Provide the [x, y] coordinate of the cell's center where the given text is located.  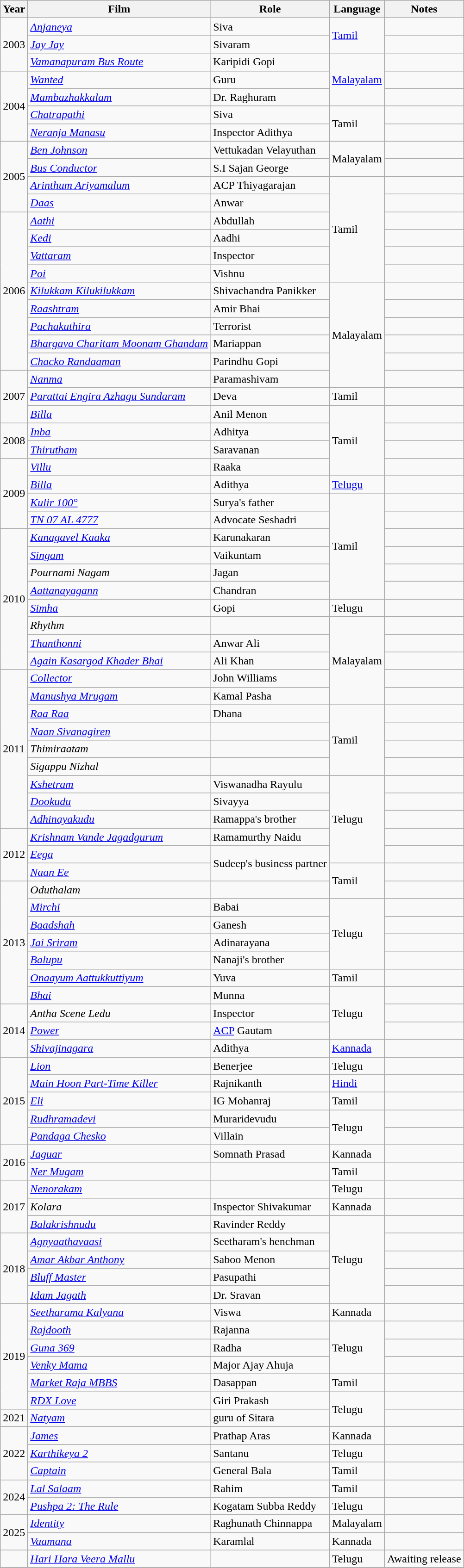
Main Hoon Part-Time Killer [119, 1084]
Idam Jagath [119, 1295]
Ramamurthy Naidu [270, 837]
Karunakaran [270, 538]
Benerjee [270, 1066]
Dhana [270, 713]
Raaka [270, 467]
Lion [119, 1066]
Kolara [119, 1207]
Kogatam Subba Reddy [270, 1506]
Raghunath Chinnappa [270, 1524]
Bus Conductor [119, 167]
Sivaram [270, 44]
Nanma [119, 379]
Parindhu Gopi [270, 361]
Pandaga Chesko [119, 1136]
Seetharama Kalyana [119, 1312]
Major Ajay Ahuja [270, 1365]
Naan Ee [119, 872]
Viswanadha Rayulu [270, 784]
2024 [14, 1497]
Pournami Nagam [119, 573]
Villu [119, 467]
2008 [14, 440]
Karthikeya 2 [119, 1453]
Hari Hara Veera Mallu [119, 1559]
Raashtram [119, 309]
Surya's father [270, 502]
Neranja Manasu [119, 132]
Viswa [270, 1312]
Mirchi [119, 907]
Deva [270, 397]
Babai [270, 907]
Advocate Seshadri [270, 520]
Rhythm [119, 626]
Raa Raa [119, 713]
2015 [14, 1101]
Giri Prakash [270, 1401]
Role [270, 9]
Amar Akbar Anthony [119, 1259]
Vaikuntam [270, 555]
2003 [14, 44]
Venky Mama [119, 1365]
Again Kasargod Khader Bhai [119, 661]
Baadshah [119, 925]
Lal Salaam [119, 1488]
Mambazhakkalam [119, 97]
2009 [14, 493]
Aattanayagann [119, 590]
Film [119, 9]
Jai Sriram [119, 942]
Poi [119, 273]
ACP Gautam [270, 1030]
Rudhramadevi [119, 1119]
Anjaneya [119, 27]
Shivachandra Panikker [270, 291]
Antha Scene Ledu [119, 1013]
2017 [14, 1207]
Wanted [119, 80]
Pachakuthira [119, 326]
Sigappu Nizhal [119, 766]
Ali Khan [270, 661]
Eli [119, 1101]
Bhai [119, 995]
Identity [119, 1524]
Balupu [119, 960]
Collector [119, 678]
Krishnam Vande Jagadgurum [119, 837]
Vishnu [270, 273]
Rajanna [270, 1330]
IG Mohanraj [270, 1101]
Natyam [119, 1418]
Mariappan [270, 344]
2022 [14, 1453]
Nanaji's brother [270, 960]
Chandran [270, 590]
Karamlal [270, 1541]
Anil Menon [270, 414]
James [119, 1436]
Vattaram [119, 256]
2019 [14, 1356]
Somnath Prasad [270, 1154]
2021 [14, 1418]
Sivayya [270, 802]
Rahim [270, 1488]
Rajnikanth [270, 1084]
Daas [119, 203]
Hindi [357, 1084]
Singam [119, 555]
Karipidi Gopi [270, 62]
Rajdooth [119, 1330]
Anwar Ali [270, 643]
Dr. Sravan [270, 1295]
Inba [119, 432]
Yuva [270, 978]
Captain [119, 1471]
Thanthonni [119, 643]
Amir Bhai [270, 309]
Abdullah [270, 221]
2007 [14, 397]
Aathi [119, 221]
Shivajinagara [119, 1048]
Nenorakam [119, 1189]
Sudeep's business partner [270, 863]
Manushya Mrugam [119, 696]
Chacko Randaaman [119, 361]
Notes [424, 9]
Vamanapuram Bus Route [119, 62]
Kanagavel Kaaka [119, 538]
Kshetram [119, 784]
Year [14, 9]
Inspector Shivakumar [270, 1207]
Jay Jay [119, 44]
2005 [14, 176]
Adinarayana [270, 942]
Vaamana [119, 1541]
2010 [14, 599]
Santanu [270, 1453]
Awaiting release [424, 1559]
Ravinder Reddy [270, 1224]
Power [119, 1030]
Eega [119, 855]
Dookudu [119, 802]
Dasappan [270, 1383]
Ner Mugam [119, 1171]
Aadhi [270, 238]
Inspector Adithya [270, 132]
Kamal Pasha [270, 696]
Thimiraatam [119, 749]
Arinthum Ariyamalum [119, 185]
Kilukkam Kilukilukkam [119, 291]
Thirutham [119, 449]
Dr. Raghuram [270, 97]
General Bala [270, 1471]
Adhitya [270, 432]
Bluff Master [119, 1277]
Ben Johnson [119, 150]
Kedi [119, 238]
Terrorist [270, 326]
Agnyaathavaasi [119, 1242]
Jagan [270, 573]
Muraridevudu [270, 1119]
Gopi [270, 608]
TN 07 AL 4777 [119, 520]
2018 [14, 1268]
RDX Love [119, 1401]
Anwar [270, 203]
2012 [14, 855]
Naan Sivanagiren [119, 731]
2004 [14, 106]
2016 [14, 1163]
Vettukadan Velayuthan [270, 150]
Simha [119, 608]
Jaguar [119, 1154]
Paramashivam [270, 379]
guru of Sitara [270, 1418]
2013 [14, 942]
Prathap Aras [270, 1436]
Parattai Engira Azhagu Sundaram [119, 397]
Pushpa 2: The Rule [119, 1506]
Market Raja MBBS [119, 1383]
Balakrishnudu [119, 1224]
Munna [270, 995]
Kulir 100° [119, 502]
Pasupathi [270, 1277]
Ramappa's brother [270, 819]
ACP Thiyagarajan [270, 185]
Onaayum Aattukkuttiyum [119, 978]
Guru [270, 80]
Ganesh [270, 925]
Oduthalam [119, 890]
Radha [270, 1348]
S.I Sajan George [270, 167]
2025 [14, 1532]
Saboo Menon [270, 1259]
Villain [270, 1136]
Language [357, 9]
Bhargava Charitam Moonam Ghandam [119, 344]
2006 [14, 291]
Saravanan [270, 449]
John Williams [270, 678]
Chatrapathi [119, 115]
Guna 369 [119, 1348]
2014 [14, 1030]
2011 [14, 749]
Seetharam's henchman [270, 1242]
Adhinayakudu [119, 819]
